Capture the cell that displays the provided text and extract its [X, Y] central coordinate. 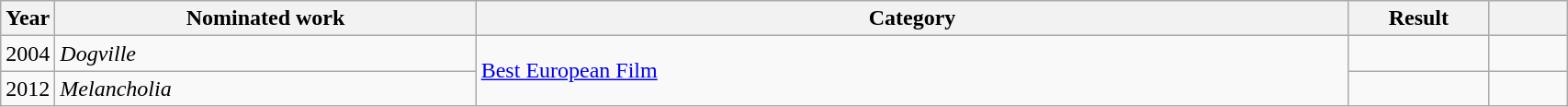
Result [1418, 18]
Year [28, 18]
Category [912, 18]
2012 [28, 89]
Best European Film [912, 71]
Nominated work [265, 18]
2004 [28, 53]
Melancholia [265, 89]
Dogville [265, 53]
